Search for the cell housing the specified text and yield its (x, y) center coordinate. 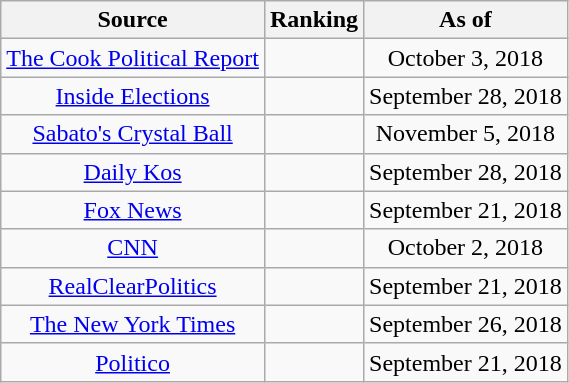
September 26, 2018 (466, 324)
RealClearPolitics (133, 286)
Ranking (314, 20)
The Cook Political Report (133, 58)
CNN (133, 248)
The New York Times (133, 324)
Inside Elections (133, 96)
Fox News (133, 210)
Source (133, 20)
Daily Kos (133, 172)
Politico (133, 362)
As of (466, 20)
November 5, 2018 (466, 134)
October 3, 2018 (466, 58)
October 2, 2018 (466, 248)
Sabato's Crystal Ball (133, 134)
